From the cell containing the given text, extract its center point as [x, y] coordinate. 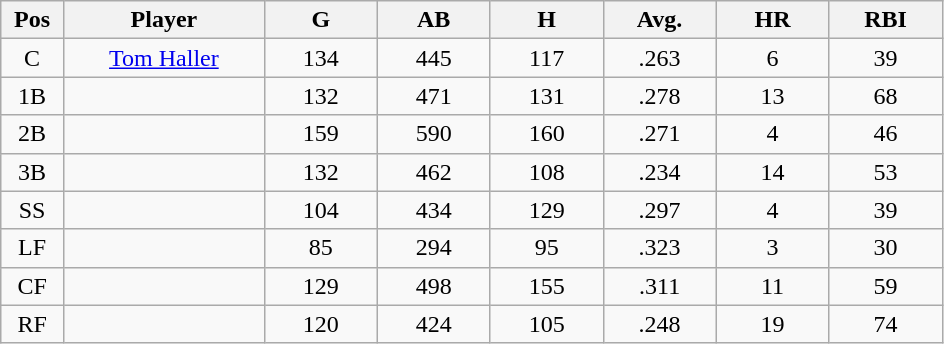
13 [772, 96]
53 [886, 172]
104 [320, 210]
.248 [660, 324]
Player [164, 20]
294 [434, 248]
434 [434, 210]
424 [434, 324]
95 [546, 248]
.311 [660, 286]
Tom Haller [164, 58]
108 [546, 172]
6 [772, 58]
159 [320, 134]
Pos [32, 20]
RBI [886, 20]
G [320, 20]
3 [772, 248]
AB [434, 20]
14 [772, 172]
590 [434, 134]
19 [772, 324]
LF [32, 248]
68 [886, 96]
C [32, 58]
H [546, 20]
.234 [660, 172]
.263 [660, 58]
131 [546, 96]
30 [886, 248]
445 [434, 58]
134 [320, 58]
HR [772, 20]
.271 [660, 134]
471 [434, 96]
462 [434, 172]
498 [434, 286]
11 [772, 286]
155 [546, 286]
Avg. [660, 20]
2B [32, 134]
.323 [660, 248]
1B [32, 96]
160 [546, 134]
46 [886, 134]
117 [546, 58]
RF [32, 324]
85 [320, 248]
59 [886, 286]
.278 [660, 96]
3B [32, 172]
74 [886, 324]
SS [32, 210]
120 [320, 324]
CF [32, 286]
105 [546, 324]
.297 [660, 210]
